Return (x, y) of the center of cell containing provided text 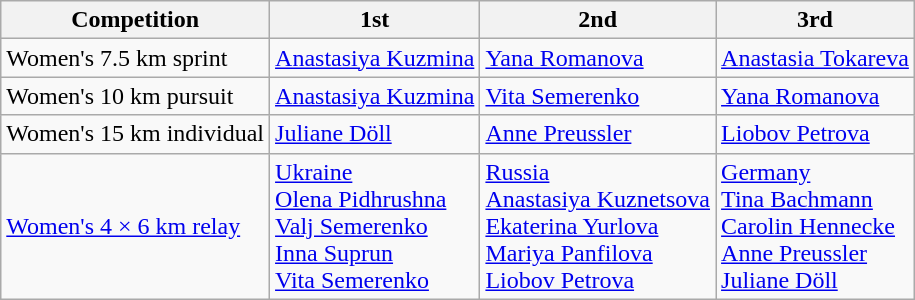
Anne Preussler (598, 134)
Juliane Döll (375, 134)
Vita Semerenko (598, 96)
Women's 10 km pursuit (136, 96)
GermanyTina BachmannCarolin HenneckeAnne PreusslerJuliane Döll (816, 226)
Anastasia Tokareva (816, 58)
Competition (136, 20)
1st (375, 20)
UkraineOlena PidhrushnaValj SemerenkoInna SuprunVita Semerenko (375, 226)
Liobov Petrova (816, 134)
2nd (598, 20)
Women's 7.5 km sprint (136, 58)
3rd (816, 20)
Women's 15 km individual (136, 134)
Women's 4 × 6 km relay (136, 226)
RussiaAnastasiya KuznetsovaEkaterina YurlovaMariya PanfilovaLiobov Petrova (598, 226)
